Extract the (X, Y) coordinate from the center of the cell holding the provided text.  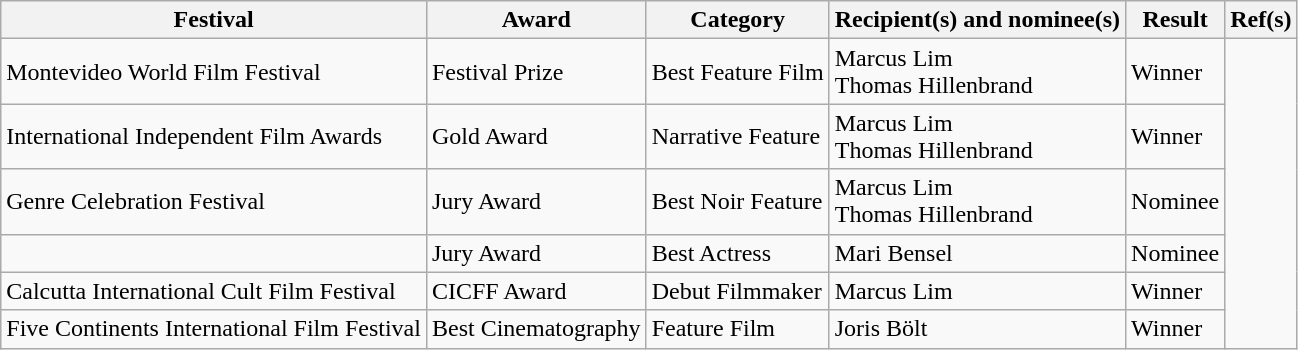
Best Cinematography (536, 329)
International Independent Film Awards (214, 136)
Best Feature Film (738, 72)
Best Actress (738, 253)
Award (536, 20)
Montevideo World Film Festival (214, 72)
Ref(s) (1261, 20)
Debut Filmmaker (738, 291)
Joris Bölt (977, 329)
Marcus Lim (977, 291)
CICFF Award (536, 291)
Calcutta International Cult Film Festival (214, 291)
Narrative Feature (738, 136)
Best Noir Feature (738, 202)
Gold Award (536, 136)
Feature Film (738, 329)
Five Continents International Film Festival (214, 329)
Festival (214, 20)
Recipient(s) and nominee(s) (977, 20)
Festival Prize (536, 72)
Category (738, 20)
Genre Celebration Festival (214, 202)
Mari Bensel (977, 253)
Result (1176, 20)
